From the cell containing the given text, extract its center point as (X, Y) coordinate. 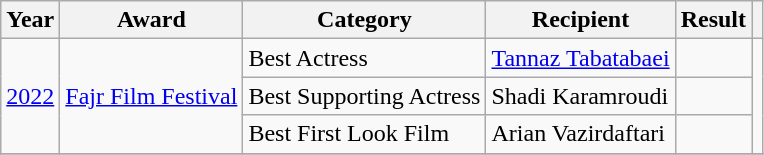
Fajr Film Festival (152, 96)
2022 (30, 96)
Award (152, 20)
Best First Look Film (364, 134)
Tannaz Tabatabaei (580, 58)
Category (364, 20)
Shadi Karamroudi (580, 96)
Arian Vazirdaftari (580, 134)
Year (30, 20)
Recipient (580, 20)
Result (713, 20)
Best Actress (364, 58)
Best Supporting Actress (364, 96)
